Output the (x, y) coordinate of the center of the cell containing the given text.  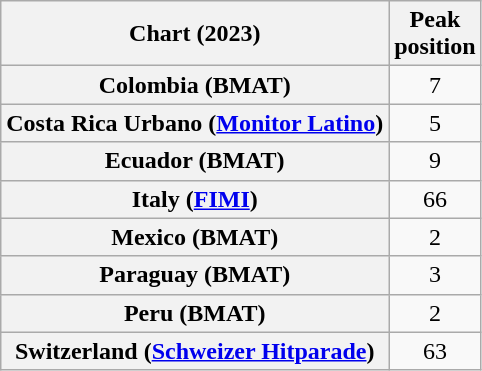
7 (435, 85)
Italy (FIMI) (195, 199)
3 (435, 275)
5 (435, 123)
Peru (BMAT) (195, 313)
66 (435, 199)
9 (435, 161)
Mexico (BMAT) (195, 237)
Chart (2023) (195, 34)
Ecuador (BMAT) (195, 161)
63 (435, 351)
Paraguay (BMAT) (195, 275)
Costa Rica Urbano (Monitor Latino) (195, 123)
Peakposition (435, 34)
Colombia (BMAT) (195, 85)
Switzerland (Schweizer Hitparade) (195, 351)
